Capture the cell that displays the provided text and extract its (x, y) central coordinate. 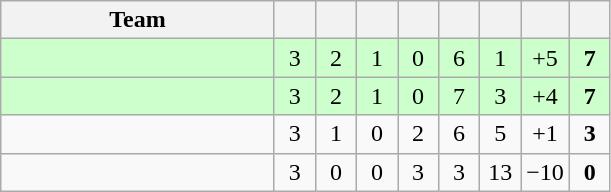
13 (500, 172)
Team (138, 20)
+5 (546, 58)
+4 (546, 96)
5 (500, 134)
−10 (546, 172)
+1 (546, 134)
